Search for the cell housing the specified text and yield its [x, y] center coordinate. 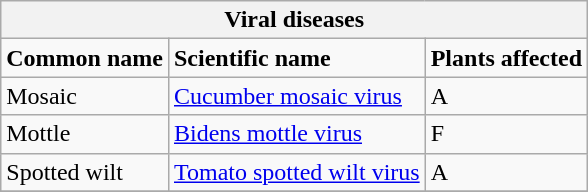
Scientific name [296, 58]
Cucumber mosaic virus [296, 96]
Mottle [85, 134]
Plants affected [506, 58]
Common name [85, 58]
Viral diseases [294, 20]
Bidens mottle virus [296, 134]
Mosaic [85, 96]
F [506, 134]
Spotted wilt [85, 172]
Tomato spotted wilt virus [296, 172]
